From the cell containing the given text, extract its center point as [X, Y] coordinate. 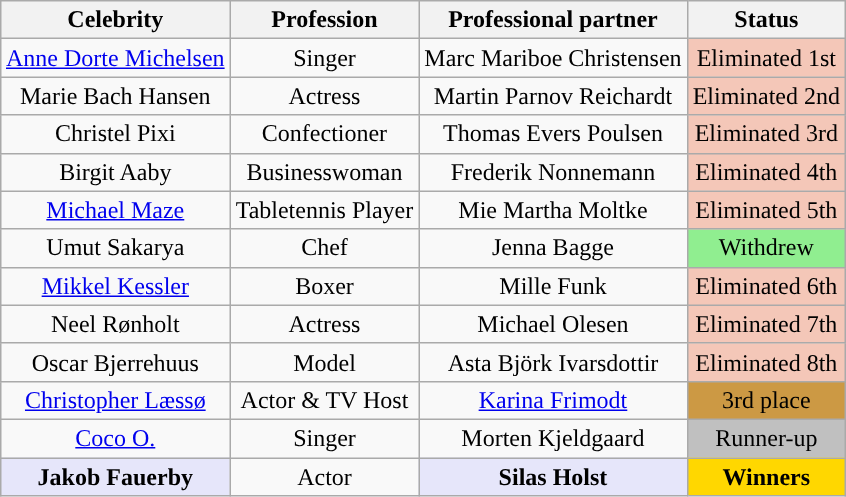
Morten Kjeldgaard [553, 438]
Eliminated 5th [766, 210]
Jenna Bagge [553, 248]
Birgit Aaby [115, 172]
Marie Bach Hansen [115, 96]
Eliminated 2nd [766, 96]
Chef [324, 248]
Eliminated 6th [766, 286]
Silas Holst [553, 477]
Martin Parnov Reichardt [553, 96]
Profession [324, 20]
3rd place [766, 400]
Christopher Læssø [115, 400]
Christel Pixi [115, 134]
Michael Olesen [553, 324]
Boxer [324, 286]
Actor [324, 477]
Thomas Evers Poulsen [553, 134]
Marc Mariboe Christensen [553, 58]
Eliminated 8th [766, 362]
Neel Rønholt [115, 324]
Status [766, 20]
Karina Frimodt [553, 400]
Actor & TV Host [324, 400]
Anne Dorte Michelsen [115, 58]
Model [324, 362]
Winners [766, 477]
Michael Maze [115, 210]
Mille Funk [553, 286]
Eliminated 7th [766, 324]
Withdrew [766, 248]
Mikkel Kessler [115, 286]
Eliminated 4th [766, 172]
Celebrity [115, 20]
Mie Martha Moltke [553, 210]
Businesswoman [324, 172]
Professional partner [553, 20]
Frederik Nonnemann [553, 172]
Oscar Bjerrehuus [115, 362]
Jakob Fauerby [115, 477]
Umut Sakarya [115, 248]
Tabletennis Player [324, 210]
Coco O. [115, 438]
Eliminated 1st [766, 58]
Runner-up [766, 438]
Asta Björk Ivarsdottir [553, 362]
Eliminated 3rd [766, 134]
Confectioner [324, 134]
